Identify which cell holds the provided text, then report its (x, y) central coordinate. 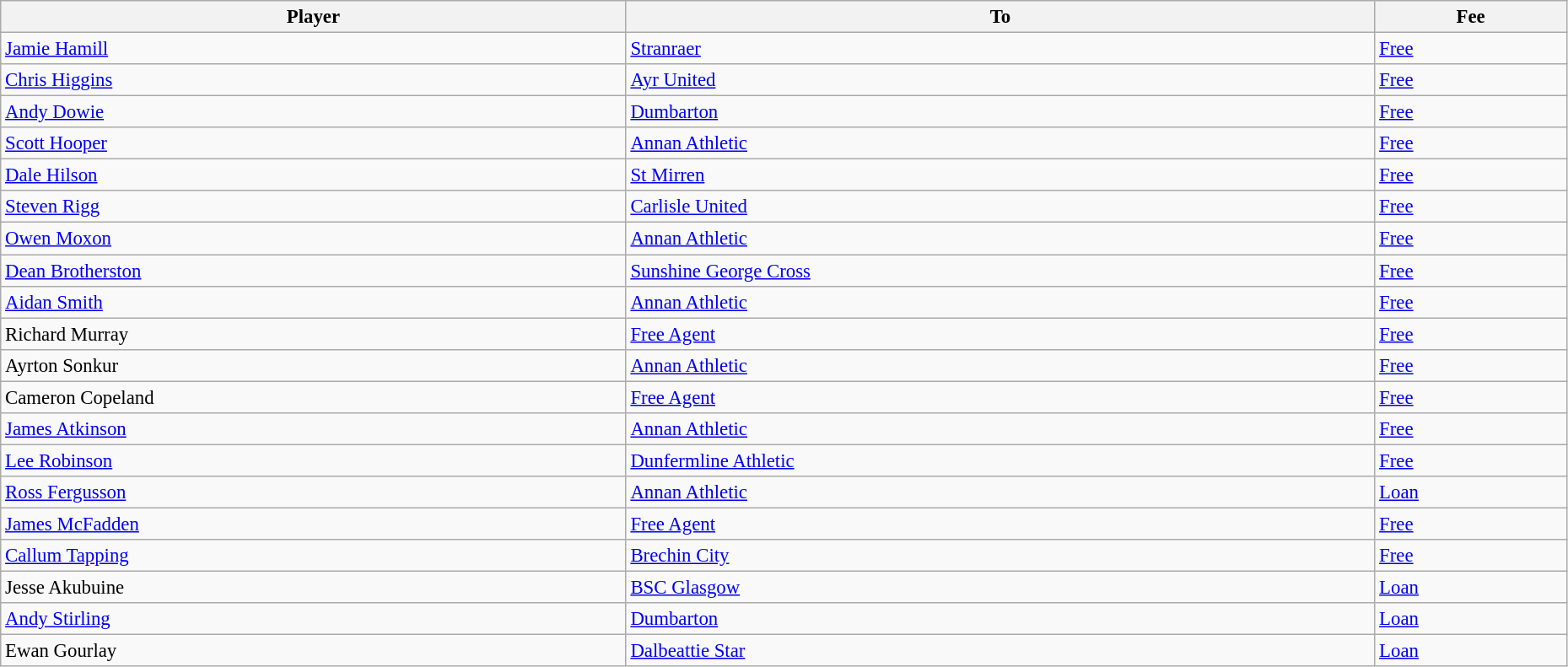
Dalbeattie Star (1000, 651)
Brechin City (1000, 556)
Ayr United (1000, 80)
Steven Rigg (314, 207)
Stranraer (1000, 49)
Andy Stirling (314, 619)
Aidan Smith (314, 302)
Player (314, 17)
James Atkinson (314, 429)
BSC Glasgow (1000, 588)
Lee Robinson (314, 460)
Dean Brotherston (314, 271)
Owen Moxon (314, 239)
Jesse Akubuine (314, 588)
Dunfermline Athletic (1000, 460)
Callum Tapping (314, 556)
Sunshine George Cross (1000, 271)
Dale Hilson (314, 175)
Ross Fergusson (314, 492)
Ayrton Sonkur (314, 365)
Carlisle United (1000, 207)
St Mirren (1000, 175)
Cameron Copeland (314, 397)
Scott Hooper (314, 143)
Ewan Gourlay (314, 651)
To (1000, 17)
Andy Dowie (314, 112)
James McFadden (314, 524)
Jamie Hamill (314, 49)
Chris Higgins (314, 80)
Richard Murray (314, 334)
Fee (1471, 17)
